Find where the given text appears and provide that cell's center as [x, y] coordinate. 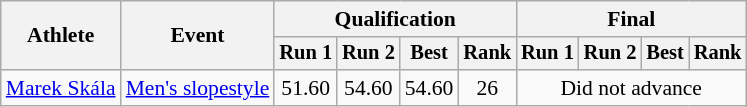
Event [198, 36]
Final [631, 19]
Did not advance [631, 88]
Men's slopestyle [198, 88]
Athlete [61, 36]
26 [487, 88]
51.60 [306, 88]
Qualification [395, 19]
Marek Skála [61, 88]
